Output the (x, y) coordinate of the center of the cell containing the given text.  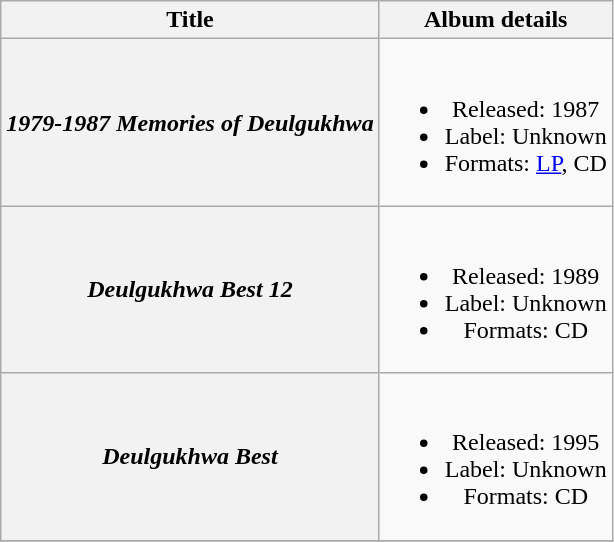
Deulgukhwa Best (190, 456)
Released: 1995Label: UnknownFormats: CD (496, 456)
Title (190, 20)
Released: 1987Label: UnknownFormats: LP, CD (496, 122)
Deulgukhwa Best 12 (190, 290)
Album details (496, 20)
Released: 1989Label: UnknownFormats: CD (496, 290)
1979-1987 Memories of Deulgukhwa (190, 122)
